Determine the (x, y) coordinate at the center of the cell enclosing the given text.  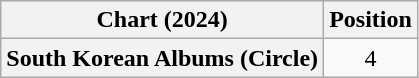
4 (371, 58)
Position (371, 20)
Chart (2024) (162, 20)
South Korean Albums (Circle) (162, 58)
